Pinpoint the cell where the given text exists, returning its [x, y] midpoint coordinate. 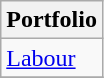
Portfolio [52, 20]
Labour [52, 58]
